Pinpoint the cell where the given text exists, returning its (X, Y) midpoint coordinate. 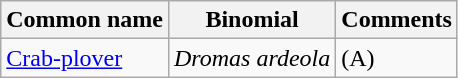
Crab-plover (85, 58)
Common name (85, 20)
Binomial (252, 20)
(A) (397, 58)
Comments (397, 20)
Dromas ardeola (252, 58)
